Determine the [x, y] coordinate at the center of the cell enclosing the given text.  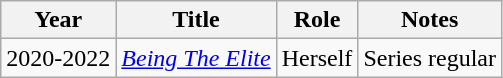
Herself [317, 58]
Role [317, 20]
Notes [430, 20]
Title [196, 20]
2020-2022 [58, 58]
Series regular [430, 58]
Being The Elite [196, 58]
Year [58, 20]
